Pinpoint the cell where the given text exists, returning its [x, y] midpoint coordinate. 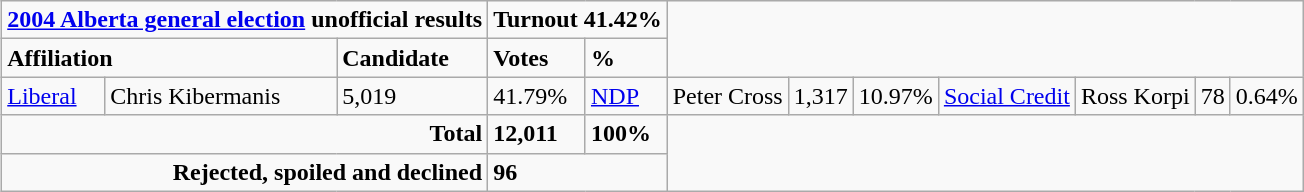
1,317 [820, 96]
10.97% [896, 96]
Rejected, spoiled and declined [245, 172]
Ross Korpi [1135, 96]
0.64% [1266, 96]
NDP [626, 96]
Affiliation [170, 58]
41.79% [537, 96]
Candidate [412, 58]
Liberal [54, 96]
100% [626, 134]
5,019 [412, 96]
96 [578, 172]
Votes [537, 58]
Chris Kibermanis [221, 96]
% [626, 58]
Total [245, 134]
Social Credit [1006, 96]
12,011 [537, 134]
Turnout 41.42% [578, 20]
Peter Cross [728, 96]
78 [1212, 96]
2004 Alberta general election unofficial results [245, 20]
